Detect which cell encompasses the target text, then output its (x, y) center coordinate. 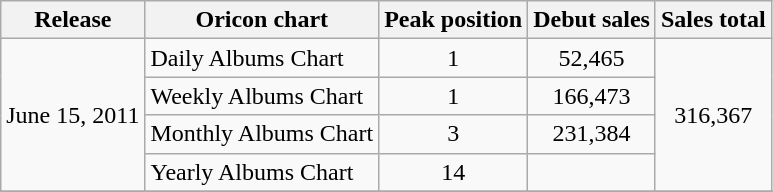
June 15, 2011 (73, 115)
Release (73, 20)
Daily Albums Chart (262, 58)
Yearly Albums Chart (262, 172)
Monthly Albums Chart (262, 134)
231,384 (592, 134)
316,367 (713, 115)
Debut sales (592, 20)
166,473 (592, 96)
Sales total (713, 20)
3 (454, 134)
Oricon chart (262, 20)
Weekly Albums Chart (262, 96)
14 (454, 172)
52,465 (592, 58)
Peak position (454, 20)
